Capture the cell that displays the provided text and extract its (X, Y) central coordinate. 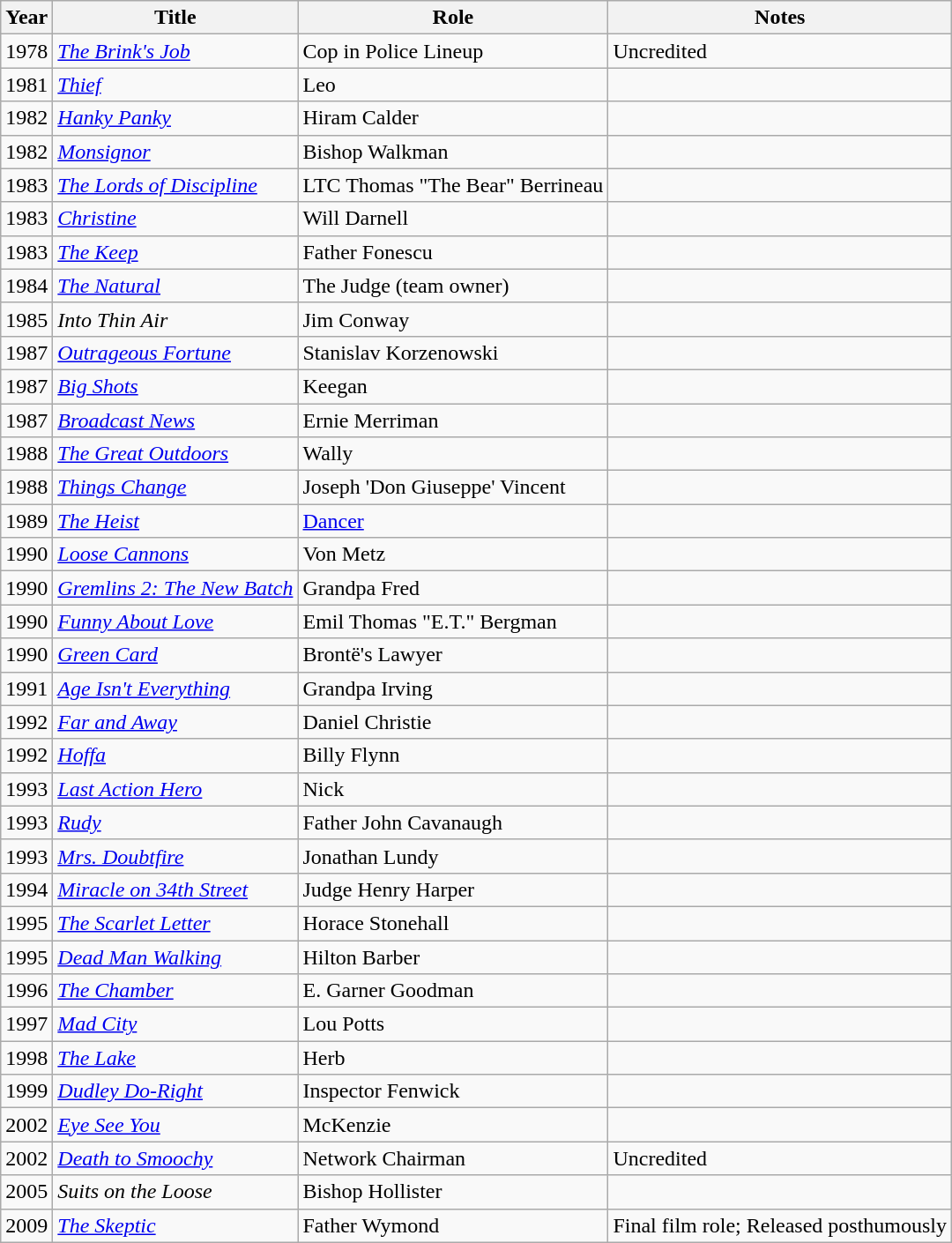
Father Fonescu (453, 252)
Christine (175, 219)
Dudley Do-Right (175, 1091)
The Heist (175, 521)
2005 (26, 1192)
1978 (26, 51)
The Lake (175, 1058)
McKenzie (453, 1125)
1991 (26, 688)
1985 (26, 319)
Leo (453, 85)
The Chamber (175, 991)
Wally (453, 454)
1994 (26, 889)
Big Shots (175, 386)
Miracle on 34th Street (175, 889)
The Brink's Job (175, 51)
Herb (453, 1058)
Into Thin Air (175, 319)
The Lords of Discipline (175, 185)
Role (453, 18)
1999 (26, 1091)
Lou Potts (453, 1024)
Things Change (175, 488)
Dead Man Walking (175, 956)
Father John Cavanaugh (453, 822)
Emil Thomas "E.T." Bergman (453, 621)
Keegan (453, 386)
Age Isn't Everything (175, 688)
Stanislav Korzenowski (453, 353)
Suits on the Loose (175, 1192)
Judge Henry Harper (453, 889)
Mrs. Doubtfire (175, 856)
Title (175, 18)
Monsignor (175, 152)
Grandpa Fred (453, 588)
1996 (26, 991)
Funny About Love (175, 621)
Bishop Hollister (453, 1192)
1989 (26, 521)
Gremlins 2: The New Batch (175, 588)
LTC Thomas "The Bear" Berrineau (453, 185)
Mad City (175, 1024)
Dancer (453, 521)
Loose Cannons (175, 555)
Death to Smoochy (175, 1158)
Cop in Police Lineup (453, 51)
Grandpa Irving (453, 688)
Will Darnell (453, 219)
1997 (26, 1024)
1998 (26, 1058)
Hiram Calder (453, 118)
E. Garner Goodman (453, 991)
Jonathan Lundy (453, 856)
Far and Away (175, 722)
Jim Conway (453, 319)
Nick (453, 789)
Horace Stonehall (453, 923)
The Judge (team owner) (453, 286)
Year (26, 18)
Network Chairman (453, 1158)
Ernie Merriman (453, 421)
The Natural (175, 286)
1981 (26, 85)
Brontë's Lawyer (453, 655)
2009 (26, 1225)
The Skeptic (175, 1225)
Bishop Walkman (453, 152)
The Great Outdoors (175, 454)
Daniel Christie (453, 722)
Rudy (175, 822)
Hilton Barber (453, 956)
The Keep (175, 252)
Inspector Fenwick (453, 1091)
1984 (26, 286)
Eye See You (175, 1125)
Father Wymond (453, 1225)
Last Action Hero (175, 789)
Outrageous Fortune (175, 353)
Billy Flynn (453, 755)
The Scarlet Letter (175, 923)
Final film role; Released posthumously (780, 1225)
Green Card (175, 655)
Joseph 'Don Giuseppe' Vincent (453, 488)
Hanky Panky (175, 118)
Broadcast News (175, 421)
Thief (175, 85)
Von Metz (453, 555)
Notes (780, 18)
Hoffa (175, 755)
